Return the (x, y) coordinate for the center point of the cell that contains the specified text.  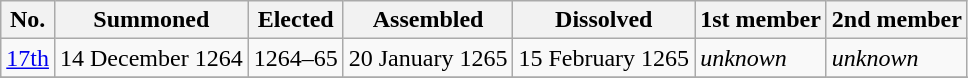
Summoned (151, 20)
Assembled (428, 20)
1st member (761, 20)
No. (28, 20)
20 January 1265 (428, 58)
17th (28, 58)
2nd member (896, 20)
Elected (296, 20)
1264–65 (296, 58)
15 February 1265 (604, 58)
14 December 1264 (151, 58)
Dissolved (604, 20)
